Detect which cell encompasses the target text, then output its (x, y) center coordinate. 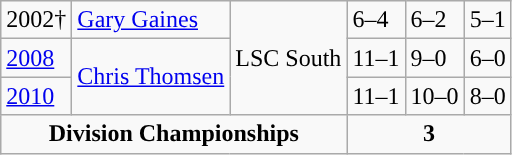
Chris Thomsen (151, 77)
8–0 (488, 96)
6–0 (488, 58)
2010 (36, 96)
2008 (36, 58)
Gary Gaines (151, 20)
6–4 (376, 20)
3 (429, 134)
9–0 (434, 58)
Division Championships (174, 134)
5–1 (488, 20)
10–0 (434, 96)
LSC South (288, 58)
2002† (36, 20)
6–2 (434, 20)
